From the cell containing the given text, extract its center point as [X, Y] coordinate. 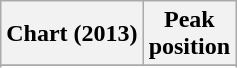
Peakposition [189, 34]
Chart (2013) [72, 34]
